Search for the cell housing the specified text and yield its (x, y) center coordinate. 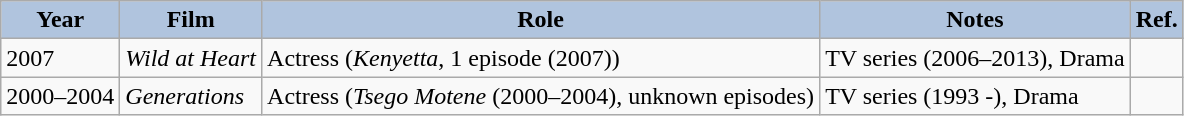
2000–2004 (60, 96)
Wild at Heart (191, 58)
Actress (Kenyetta, 1 episode (2007)) (541, 58)
Notes (976, 20)
TV series (1993 -), Drama (976, 96)
Ref. (1156, 20)
2007 (60, 58)
Role (541, 20)
Actress (Tsego Motene (2000–2004), unknown episodes) (541, 96)
TV series (2006–2013), Drama (976, 58)
Year (60, 20)
Generations (191, 96)
Film (191, 20)
